Find where the given text appears and provide that cell's center as (x, y) coordinate. 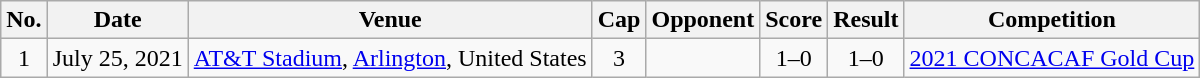
July 25, 2021 (118, 58)
Cap (619, 20)
3 (619, 58)
Venue (390, 20)
1 (24, 58)
Date (118, 20)
Opponent (703, 20)
Score (794, 20)
No. (24, 20)
Result (866, 20)
Competition (1052, 20)
AT&T Stadium, Arlington, United States (390, 58)
2021 CONCACAF Gold Cup (1052, 58)
